Find where the given text appears and provide that cell's center as [x, y] coordinate. 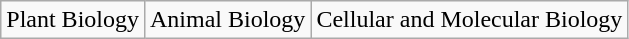
Animal Biology [227, 20]
Plant Biology [73, 20]
Cellular and Molecular Biology [470, 20]
